Extract the (X, Y) coordinate from the center of the cell holding the provided text.  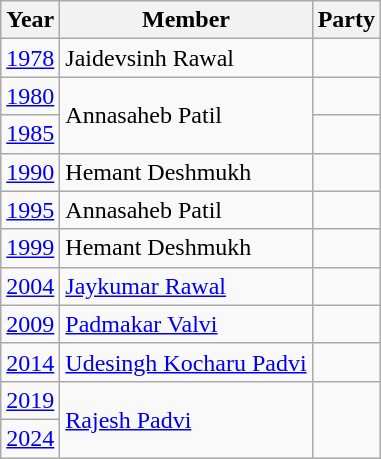
Jaidevsinh Rawal (186, 58)
1999 (30, 248)
1995 (30, 210)
Party (346, 20)
Jaykumar Rawal (186, 286)
2009 (30, 324)
2014 (30, 362)
Padmakar Valvi (186, 324)
2004 (30, 286)
1978 (30, 58)
Rajesh Padvi (186, 419)
Udesingh Kocharu Padvi (186, 362)
1980 (30, 96)
Member (186, 20)
Year (30, 20)
1990 (30, 172)
1985 (30, 134)
2019 (30, 400)
2024 (30, 438)
